Determine the [X, Y] coordinate at the center of the cell enclosing the given text.  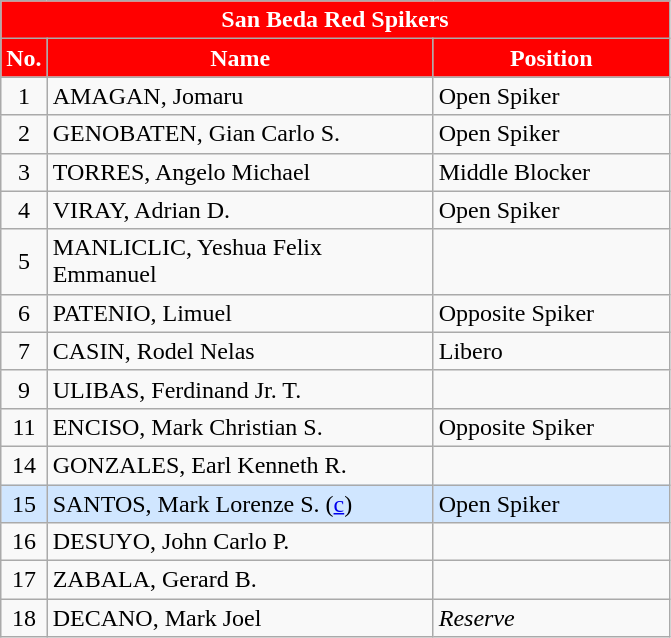
TORRES, Angelo Michael [240, 172]
AMAGAN, Jomaru [240, 96]
11 [24, 427]
7 [24, 351]
4 [24, 210]
9 [24, 389]
ULIBAS, Ferdinand Jr. T. [240, 389]
Libero [551, 351]
1 [24, 96]
18 [24, 618]
CASIN, Rodel Nelas [240, 351]
San Beda Red Spikers [336, 20]
GONZALES, Earl Kenneth R. [240, 465]
Reserve [551, 618]
GENOBATEN, Gian Carlo S. [240, 134]
6 [24, 313]
Middle Blocker [551, 172]
14 [24, 465]
PATENIO, Limuel [240, 313]
ZABALA, Gerard B. [240, 580]
3 [24, 172]
15 [24, 503]
DESUYO, John Carlo P. [240, 542]
MANLICLIC, Yeshua Felix Emmanuel [240, 262]
SANTOS, Mark Lorenze S. (c) [240, 503]
No. [24, 58]
VIRAY, Adrian D. [240, 210]
ENCISO, Mark Christian S. [240, 427]
17 [24, 580]
5 [24, 262]
Position [551, 58]
16 [24, 542]
DECANO, Mark Joel [240, 618]
2 [24, 134]
Name [240, 58]
